Determine the [X, Y] coordinate at the center of the cell enclosing the given text.  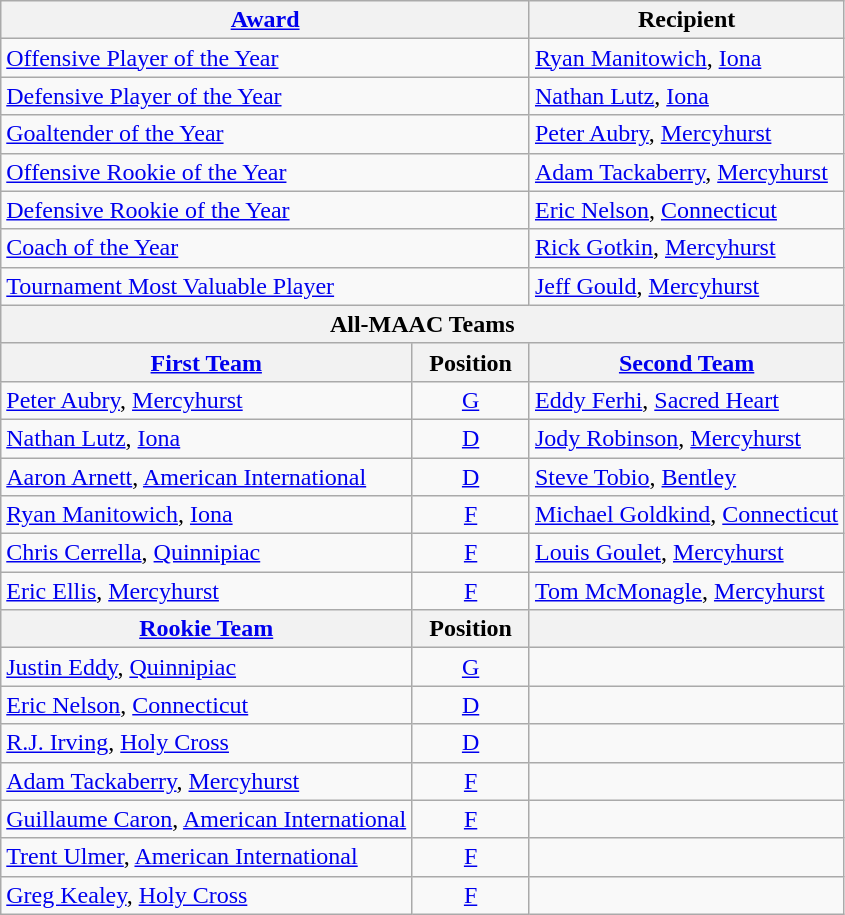
Offensive Rookie of the Year [266, 172]
R.J. Irving, Holy Cross [206, 743]
Recipient [686, 20]
Louis Goulet, Mercyhurst [686, 553]
Defensive Rookie of the Year [266, 210]
Eddy Ferhi, Sacred Heart [686, 400]
Trent Ulmer, American International [206, 857]
Second Team [686, 362]
Guillaume Caron, American International [206, 819]
Jody Robinson, Mercyhurst [686, 438]
All-MAAC Teams [422, 324]
Greg Kealey, Holy Cross [206, 895]
Justin Eddy, Quinnipiac [206, 667]
Offensive Player of the Year [266, 58]
Award [266, 20]
Michael Goldkind, Connecticut [686, 515]
Aaron Arnett, American International [206, 477]
Defensive Player of the Year [266, 96]
Tom McMonagle, Mercyhurst [686, 591]
First Team [206, 362]
Tournament Most Valuable Player [266, 286]
Coach of the Year [266, 248]
Goaltender of the Year [266, 134]
Chris Cerrella, Quinnipiac [206, 553]
Steve Tobio, Bentley [686, 477]
Rookie Team [206, 629]
Rick Gotkin, Mercyhurst [686, 248]
Eric Ellis, Mercyhurst [206, 591]
Jeff Gould, Mercyhurst [686, 286]
